Locate the cell with the specified text and output its (x, y) center coordinate. 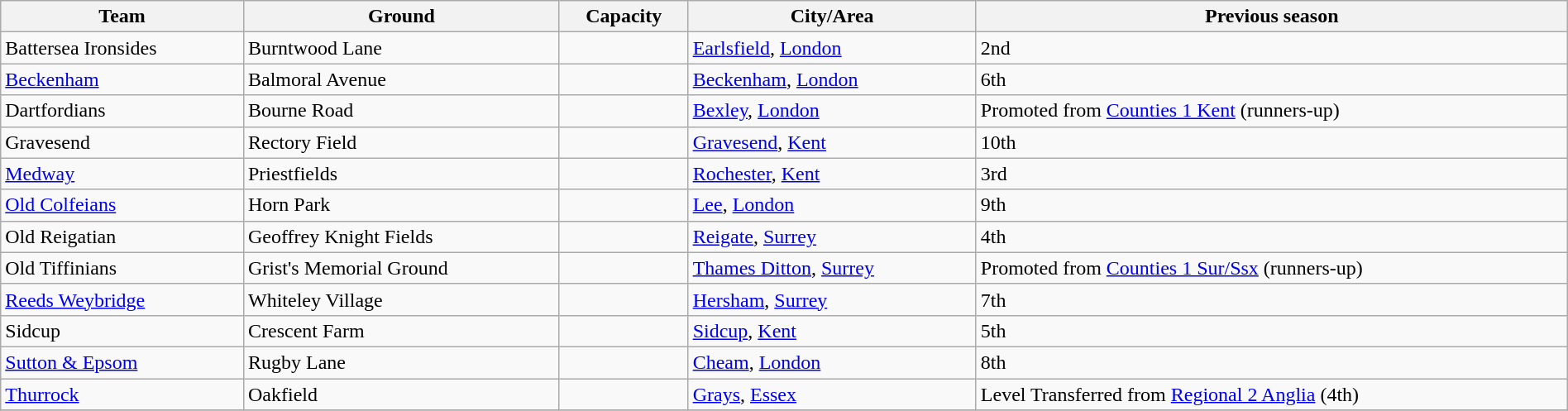
Beckenham (122, 79)
Old Reigatian (122, 237)
10th (1272, 142)
Sidcup (122, 331)
9th (1272, 205)
Geoffrey Knight Fields (401, 237)
Reigate, Surrey (832, 237)
Level Transferred from Regional 2 Anglia (4th) (1272, 394)
4th (1272, 237)
Medway (122, 174)
Gravesend, Kent (832, 142)
Old Colfeians (122, 205)
Dartfordians (122, 111)
Thames Ditton, Surrey (832, 268)
Bourne Road (401, 111)
Sidcup, Kent (832, 331)
3rd (1272, 174)
Rectory Field (401, 142)
Grays, Essex (832, 394)
7th (1272, 299)
5th (1272, 331)
2nd (1272, 48)
Battersea Ironsides (122, 48)
Horn Park (401, 205)
Beckenham, London (832, 79)
Promoted from Counties 1 Sur/Ssx (runners-up) (1272, 268)
Lee, London (832, 205)
Burntwood Lane (401, 48)
Sutton & Epsom (122, 362)
Priestfields (401, 174)
Team (122, 17)
Previous season (1272, 17)
Capacity (624, 17)
Rochester, Kent (832, 174)
Old Tiffinians (122, 268)
City/Area (832, 17)
Grist's Memorial Ground (401, 268)
Ground (401, 17)
Bexley, London (832, 111)
Crescent Farm (401, 331)
Oakfield (401, 394)
6th (1272, 79)
Rugby Lane (401, 362)
Earlsfield, London (832, 48)
Whiteley Village (401, 299)
8th (1272, 362)
Gravesend (122, 142)
Promoted from Counties 1 Kent (runners-up) (1272, 111)
Reeds Weybridge (122, 299)
Thurrock (122, 394)
Balmoral Avenue (401, 79)
Hersham, Surrey (832, 299)
Cheam, London (832, 362)
